Return [x, y] of the center of cell containing provided text 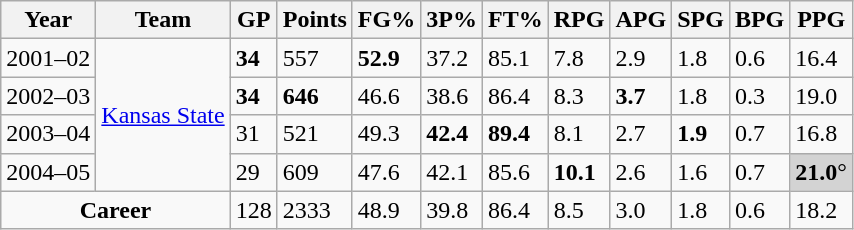
31 [254, 134]
609 [314, 172]
19.0 [822, 96]
85.1 [515, 58]
42.4 [452, 134]
2.9 [641, 58]
0.3 [759, 96]
646 [314, 96]
FG% [386, 20]
8.1 [579, 134]
557 [314, 58]
29 [254, 172]
Year [48, 20]
3.0 [641, 210]
46.6 [386, 96]
521 [314, 134]
Points [314, 20]
SPG [701, 20]
3.7 [641, 96]
8.5 [579, 210]
APG [641, 20]
1.9 [701, 134]
2002–03 [48, 96]
52.9 [386, 58]
21.0° [822, 172]
Kansas State [163, 115]
18.2 [822, 210]
3P% [452, 20]
2.6 [641, 172]
2004–05 [48, 172]
7.8 [579, 58]
RPG [579, 20]
42.1 [452, 172]
PPG [822, 20]
2333 [314, 210]
Team [163, 20]
Career [116, 210]
38.6 [452, 96]
89.4 [515, 134]
FT% [515, 20]
2.7 [641, 134]
39.8 [452, 210]
2001–02 [48, 58]
10.1 [579, 172]
GP [254, 20]
37.2 [452, 58]
48.9 [386, 210]
16.8 [822, 134]
1.6 [701, 172]
128 [254, 210]
47.6 [386, 172]
85.6 [515, 172]
16.4 [822, 58]
2003–04 [48, 134]
49.3 [386, 134]
8.3 [579, 96]
BPG [759, 20]
